Identify which cell holds the provided text, then report its [x, y] central coordinate. 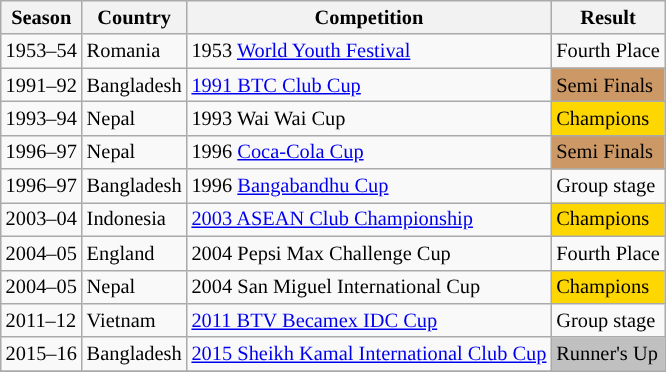
1991–92 [42, 85]
England [134, 253]
1991 BTC Club Cup [370, 85]
1996 Bangabandhu Cup [370, 186]
1993 Wai Wai Cup [370, 118]
Vietnam [134, 320]
2004 Pepsi Max Challenge Cup [370, 253]
2003–04 [42, 219]
Runner's Up [608, 354]
1953–54 [42, 51]
Country [134, 17]
Romania [134, 51]
Indonesia [134, 219]
1993–94 [42, 118]
2011–12 [42, 320]
2015 Sheikh Kamal International Club Cup [370, 354]
Season [42, 17]
Result [608, 17]
1996 Coca-Cola Cup [370, 152]
2004 San Miguel International Cup [370, 287]
1953 World Youth Festival [370, 51]
2011 BTV Becamex IDC Cup [370, 320]
2003 ASEAN Club Championship [370, 219]
2015–16 [42, 354]
Competition [370, 17]
